Determine the (x, y) coordinate at the center of the cell enclosing the given text.  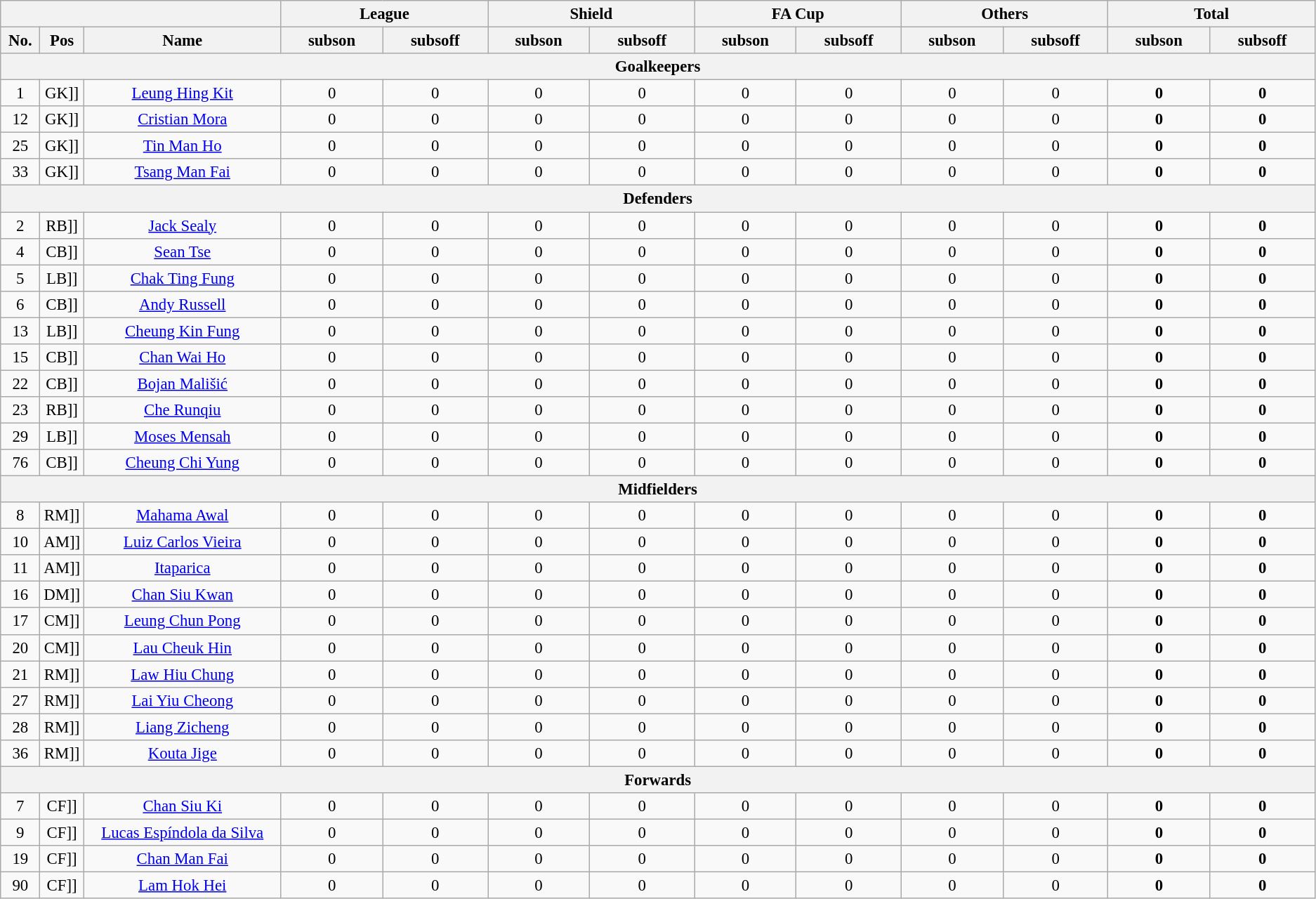
76 (20, 463)
Lam Hok Hei (183, 886)
5 (20, 278)
16 (20, 595)
Leung Chun Pong (183, 622)
17 (20, 622)
1 (20, 93)
Defenders (658, 199)
13 (20, 331)
Andy Russell (183, 304)
Jack Sealy (183, 225)
90 (20, 886)
Chan Wai Ho (183, 357)
Mahama Awal (183, 516)
25 (20, 146)
Lau Cheuk Hin (183, 648)
FA Cup (798, 14)
Chan Siu Kwan (183, 595)
15 (20, 357)
36 (20, 754)
Pos (62, 41)
No. (20, 41)
Total (1212, 14)
20 (20, 648)
Bojan Mališić (183, 383)
Midfielders (658, 490)
Itaparica (183, 568)
11 (20, 568)
23 (20, 410)
Tsang Man Fai (183, 172)
8 (20, 516)
4 (20, 251)
2 (20, 225)
29 (20, 436)
Chan Man Fai (183, 859)
10 (20, 542)
Forwards (658, 780)
Others (1004, 14)
Leung Hing Kit (183, 93)
22 (20, 383)
Cristian Mora (183, 119)
Tin Man Ho (183, 146)
27 (20, 700)
33 (20, 172)
12 (20, 119)
21 (20, 674)
Shield (591, 14)
Chak Ting Fung (183, 278)
Moses Mensah (183, 436)
Cheung Chi Yung (183, 463)
Cheung Kin Fung (183, 331)
Che Runqiu (183, 410)
Lucas Espíndola da Silva (183, 832)
Goalkeepers (658, 67)
League (384, 14)
Liang Zicheng (183, 727)
Name (183, 41)
DM]] (62, 595)
Luiz Carlos Vieira (183, 542)
Chan Siu Ki (183, 806)
6 (20, 304)
Kouta Jige (183, 754)
7 (20, 806)
Law Hiu Chung (183, 674)
9 (20, 832)
Lai Yiu Cheong (183, 700)
Sean Tse (183, 251)
28 (20, 727)
19 (20, 859)
